Detect which cell encompasses the target text, then output its [x, y] center coordinate. 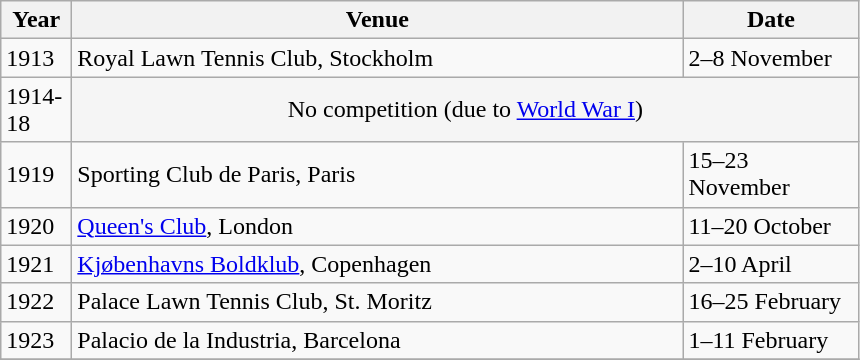
15–23 November [771, 174]
Royal Lawn Tennis Club, Stockholm [378, 58]
11–20 October [771, 226]
Year [36, 20]
Date [771, 20]
Queen's Club, London [378, 226]
Palace Lawn Tennis Club, St. Moritz [378, 302]
Palacio de la Industria, Barcelona [378, 340]
1919 [36, 174]
16–25 February [771, 302]
1914-18 [36, 110]
Kjøbenhavns Boldklub, Copenhagen [378, 264]
Venue [378, 20]
Sporting Club de Paris, Paris [378, 174]
1920 [36, 226]
1–11 February [771, 340]
1923 [36, 340]
1922 [36, 302]
1913 [36, 58]
No competition (due to World War I) [466, 110]
1921 [36, 264]
2–8 November [771, 58]
2–10 April [771, 264]
